Return the [x, y] coordinate for the center point of the cell that contains the specified text.  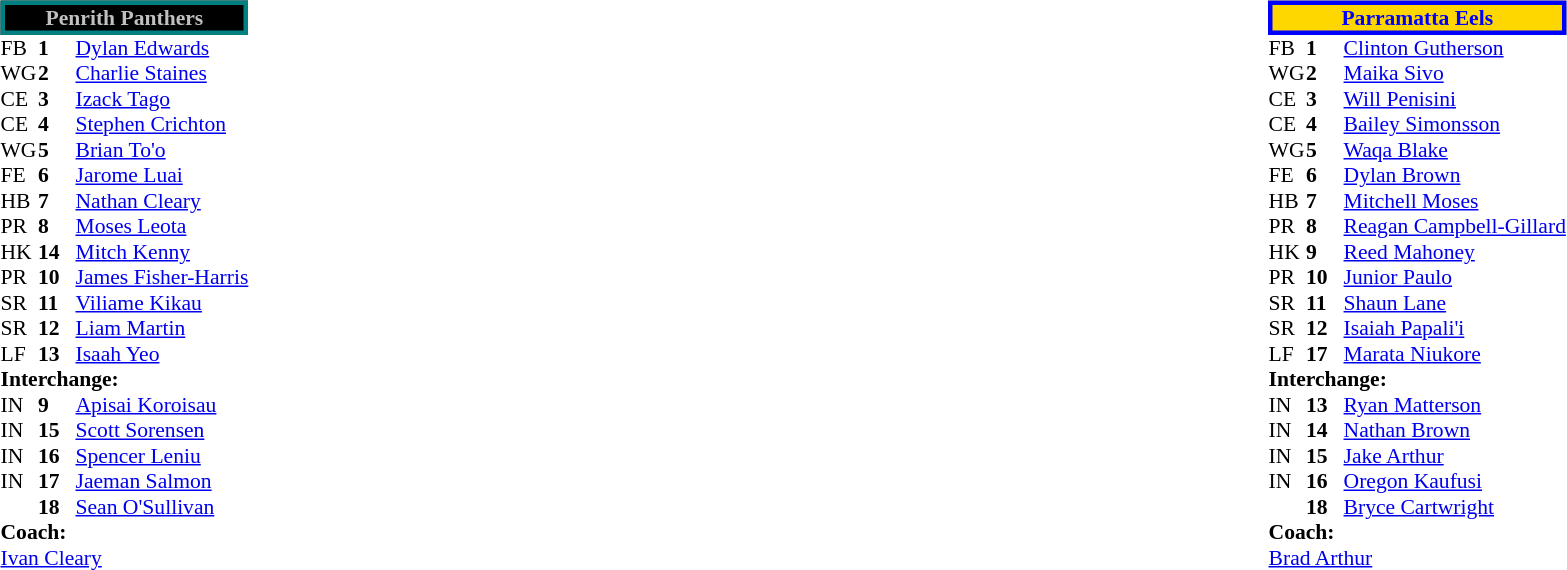
Shaun Lane [1455, 303]
Oregon Kaufusi [1455, 481]
Maika Sivo [1455, 73]
Liam Martin [162, 329]
Moses Leota [162, 227]
Brian To'o [162, 150]
Waqa Blake [1455, 150]
Viliame Kikau [162, 303]
Jaeman Salmon [162, 481]
Parramatta Eels [1418, 17]
Isaiah Papali'i [1455, 329]
Nathan Brown [1455, 431]
Marata Niukore [1455, 354]
Mitch Kenny [162, 252]
Junior Paulo [1455, 277]
Penrith Panthers [124, 17]
Dylan Edwards [162, 48]
Clinton Gutherson [1455, 48]
Bailey Simonsson [1455, 125]
Scott Sorensen [162, 431]
Dylan Brown [1455, 175]
Sean O'Sullivan [162, 507]
Reagan Campbell-Gillard [1455, 227]
Bryce Cartwright [1455, 507]
Apisai Koroisau [162, 405]
Spencer Leniu [162, 456]
Isaah Yeo [162, 354]
Stephen Crichton [162, 125]
Mitchell Moses [1455, 201]
James Fisher-Harris [162, 277]
Jarome Luai [162, 175]
Will Penisini [1455, 99]
Ryan Matterson [1455, 405]
Charlie Staines [162, 73]
Reed Mahoney [1455, 252]
Jake Arthur [1455, 456]
Izack Tago [162, 99]
Nathan Cleary [162, 201]
